Locate the cell with the specified text and output its (X, Y) center coordinate. 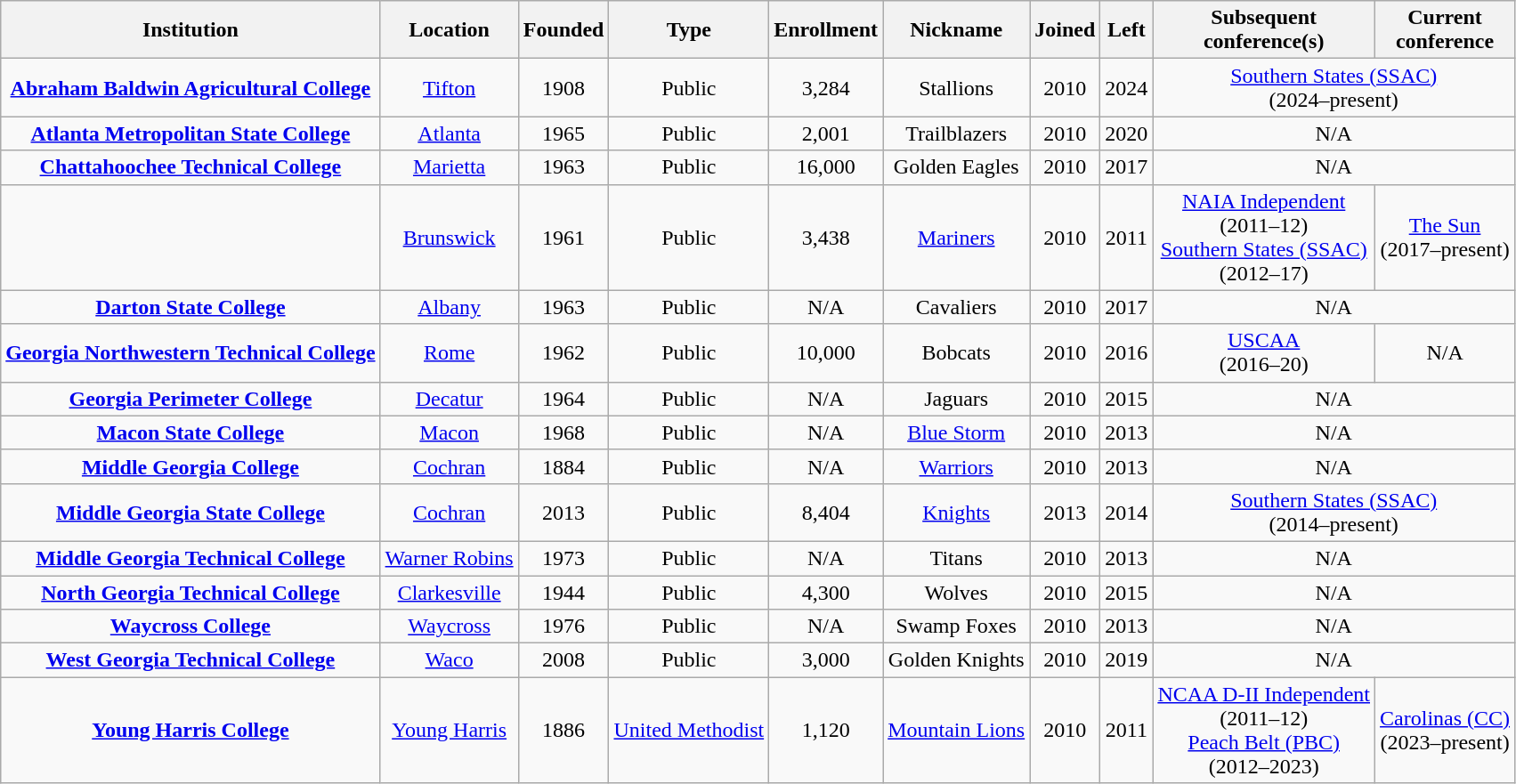
Subsequentconference(s) (1264, 30)
Rome (449, 352)
Wolves (956, 592)
Mariners (956, 237)
1964 (563, 399)
Joined (1065, 30)
1908 (563, 87)
3,000 (826, 660)
8,404 (826, 513)
Georgia Perimeter College (191, 399)
Jaguars (956, 399)
Marietta (449, 167)
2014 (1127, 513)
Type (689, 30)
USCAA(2016–20) (1264, 352)
Warner Robins (449, 558)
Bobcats (956, 352)
Darton State College (191, 307)
Founded (563, 30)
1965 (563, 133)
Young Harris (449, 730)
Waycross (449, 626)
Macon State College (191, 432)
Warriors (956, 466)
Institution (191, 30)
2008 (563, 660)
Clarkesville (449, 592)
Middle Georgia State College (191, 513)
Currentconference (1446, 30)
Waco (449, 660)
Golden Eagles (956, 167)
Mountain Lions (956, 730)
NAIA Independent(2011–12)Southern States (SSAC)(2012–17) (1264, 237)
Swamp Foxes (956, 626)
2019 (1127, 660)
Young Harris College (191, 730)
1961 (563, 237)
3,438 (826, 237)
1886 (563, 730)
2024 (1127, 87)
Blue Storm (956, 432)
Knights (956, 513)
Cavaliers (956, 307)
Carolinas (CC)(2023–present) (1446, 730)
Decatur (449, 399)
Georgia Northwestern Technical College (191, 352)
2016 (1127, 352)
Tifton (449, 87)
2,001 (826, 133)
The Sun(2017–present) (1446, 237)
10,000 (826, 352)
Chattahoochee Technical College (191, 167)
1973 (563, 558)
Stallions (956, 87)
1976 (563, 626)
Location (449, 30)
Abraham Baldwin Agricultural College (191, 87)
Middle Georgia College (191, 466)
1,120 (826, 730)
1968 (563, 432)
Nickname (956, 30)
16,000 (826, 167)
Atlanta (449, 133)
Golden Knights (956, 660)
Titans (956, 558)
Atlanta Metropolitan State College (191, 133)
Southern States (SSAC)(2024–present) (1334, 87)
3,284 (826, 87)
North Georgia Technical College (191, 592)
1944 (563, 592)
Enrollment (826, 30)
United Methodist (689, 730)
1962 (563, 352)
2020 (1127, 133)
Albany (449, 307)
Brunswick (449, 237)
4,300 (826, 592)
West Georgia Technical College (191, 660)
Macon (449, 432)
Southern States (SSAC)(2014–present) (1334, 513)
Trailblazers (956, 133)
1884 (563, 466)
NCAA D-II Independent(2011–12)Peach Belt (PBC)(2012–2023) (1264, 730)
Middle Georgia Technical College (191, 558)
Left (1127, 30)
Waycross College (191, 626)
